Search for the cell housing the specified text and yield its [X, Y] center coordinate. 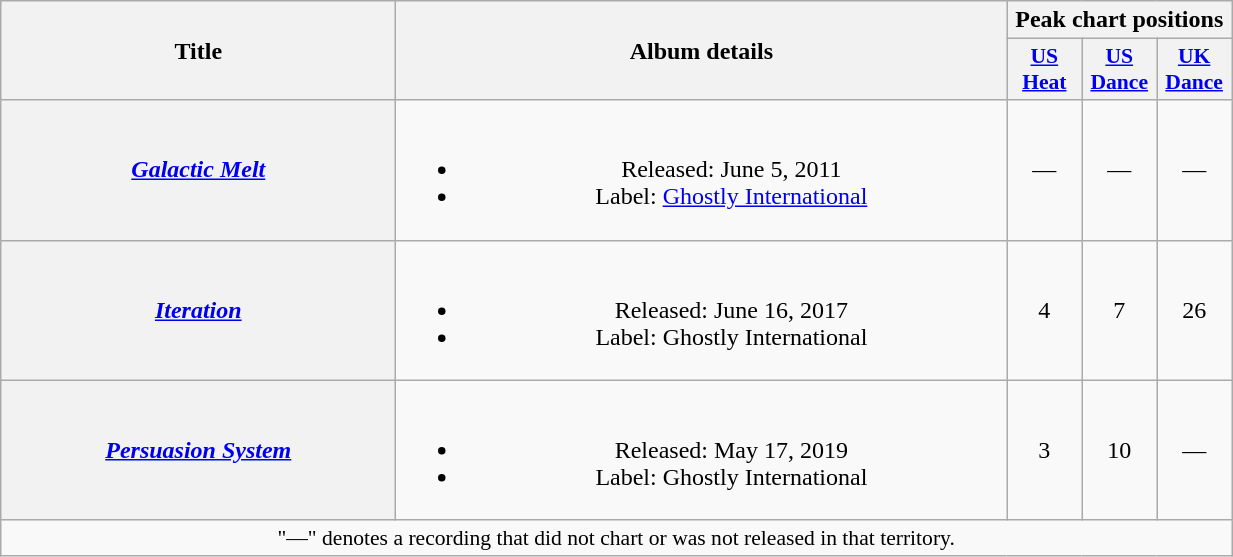
Released: May 17, 2019Label: Ghostly International [702, 450]
26 [1194, 310]
Persuasion System [198, 450]
7 [1120, 310]
10 [1120, 450]
3 [1044, 450]
Released: June 16, 2017Label: Ghostly International [702, 310]
Iteration [198, 310]
"—" denotes a recording that did not chart or was not released in that territory. [616, 538]
Galactic Melt [198, 170]
Released: June 5, 2011Label: Ghostly International [702, 170]
USDance [1120, 70]
Album details [702, 50]
Title [198, 50]
4 [1044, 310]
USHeat [1044, 70]
Peak chart positions [1120, 20]
UKDance [1194, 70]
